Pinpoint the cell where the given text exists, returning its (x, y) midpoint coordinate. 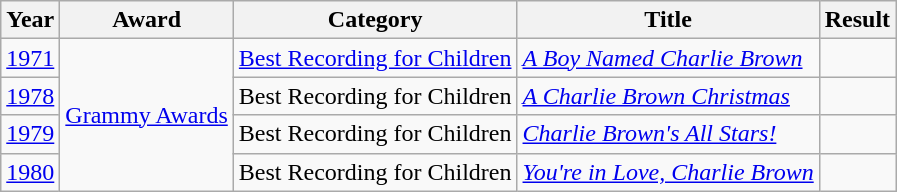
Charlie Brown's All Stars! (668, 134)
You're in Love, Charlie Brown (668, 172)
A Boy Named Charlie Brown (668, 58)
Result (857, 20)
1980 (30, 172)
A Charlie Brown Christmas (668, 96)
1971 (30, 58)
1978 (30, 96)
Category (375, 20)
Title (668, 20)
Year (30, 20)
1979 (30, 134)
Award (147, 20)
Grammy Awards (147, 115)
